Return the (X, Y) coordinate for the center point of the cell that contains the specified text.  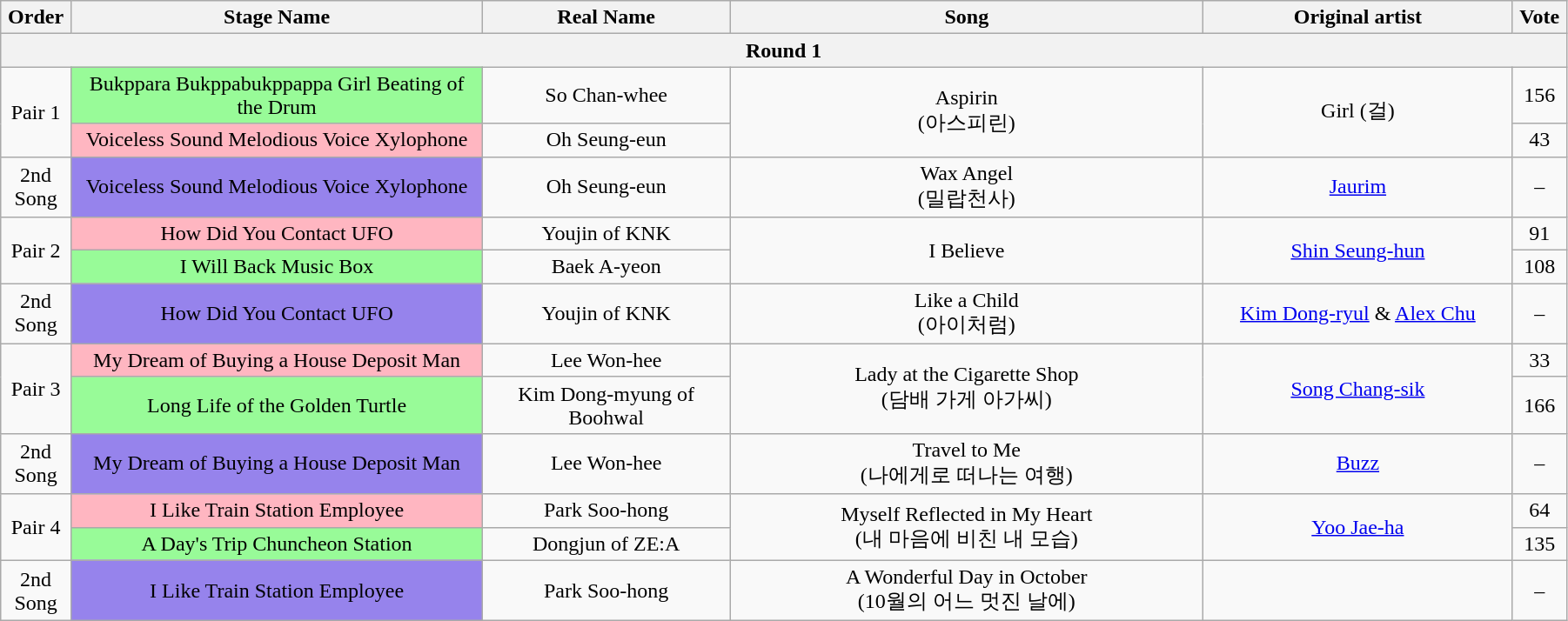
Aspirin(아스피린) (967, 111)
Long Life of the Golden Turtle (277, 405)
Song Chang-sik (1357, 388)
Round 1 (784, 50)
43 (1540, 140)
So Chan-whee (606, 96)
Like a Child(아이처럼) (967, 314)
Baek A-yeon (606, 267)
Bukppara Bukppabukppappa Girl Beating of the Drum (277, 96)
Pair 1 (37, 111)
33 (1540, 360)
Real Name (606, 17)
156 (1540, 96)
Jaurim (1357, 187)
Girl (걸) (1357, 111)
Lady at the Cigarette Shop(담배 가게 아가씨) (967, 388)
Song (967, 17)
Stage Name (277, 17)
166 (1540, 405)
Kim Dong-ryul & Alex Chu (1357, 314)
I Believe (967, 250)
135 (1540, 544)
Myself Reflected in My Heart(내 마음에 비친 내 모습) (967, 527)
Pair 4 (37, 527)
Original artist (1357, 17)
A Wonderful Day in October(10월의 어느 멋진 날에) (967, 591)
Kim Dong-myung of Boohwal (606, 405)
Travel to Me(나에게로 떠나는 여행) (967, 464)
Vote (1540, 17)
Pair 3 (37, 388)
A Day's Trip Chuncheon Station (277, 544)
91 (1540, 234)
Wax Angel(밀랍천사) (967, 187)
Pair 2 (37, 250)
108 (1540, 267)
I Will Back Music Box (277, 267)
Shin Seung-hun (1357, 250)
64 (1540, 511)
Dongjun of ZE:A (606, 544)
Buzz (1357, 464)
Yoo Jae-ha (1357, 527)
Order (37, 17)
